Determine the [x, y] coordinate at the center of the cell enclosing the given text.  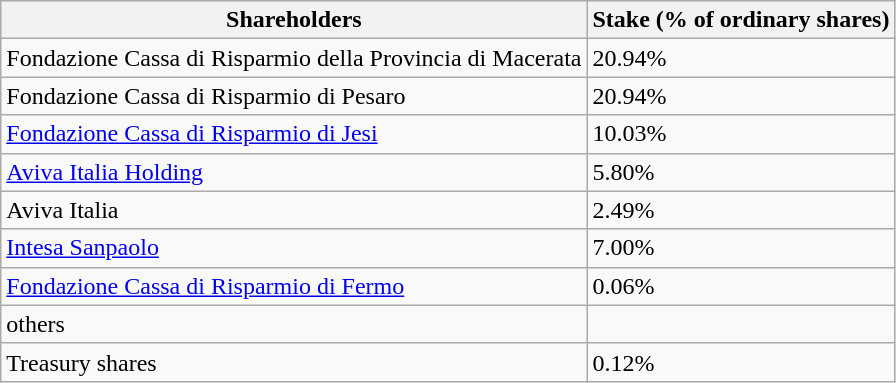
0.12% [741, 362]
others [294, 324]
Fondazione Cassa di Risparmio di Pesaro [294, 96]
Shareholders [294, 20]
Treasury shares [294, 362]
5.80% [741, 172]
2.49% [741, 210]
Stake (% of ordinary shares) [741, 20]
10.03% [741, 134]
Aviva Italia [294, 210]
Aviva Italia Holding [294, 172]
Fondazione Cassa di Risparmio di Fermo [294, 286]
0.06% [741, 286]
Fondazione Cassa di Risparmio di Jesi [294, 134]
Intesa Sanpaolo [294, 248]
Fondazione Cassa di Risparmio della Provincia di Macerata [294, 58]
7.00% [741, 248]
